Return the (x, y) coordinate for the center point of the cell that contains the specified text.  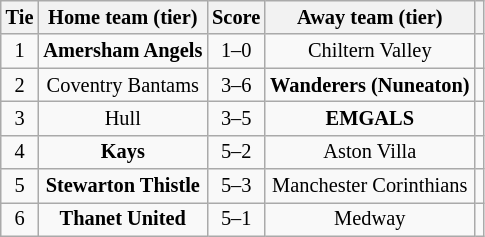
Kays (122, 152)
1–0 (236, 51)
Medway (370, 219)
5–3 (236, 186)
Away team (tier) (370, 17)
Wanderers (Nuneaton) (370, 85)
Chiltern Valley (370, 51)
5–1 (236, 219)
Tie (20, 17)
3 (20, 118)
4 (20, 152)
5 (20, 186)
Home team (tier) (122, 17)
6 (20, 219)
Coventry Bantams (122, 85)
EMGALS (370, 118)
1 (20, 51)
Manchester Corinthians (370, 186)
Amersham Angels (122, 51)
Stewarton Thistle (122, 186)
Hull (122, 118)
Score (236, 17)
3–5 (236, 118)
Thanet United (122, 219)
5–2 (236, 152)
2 (20, 85)
3–6 (236, 85)
Aston Villa (370, 152)
